Identify which cell holds the provided text, then report its [X, Y] central coordinate. 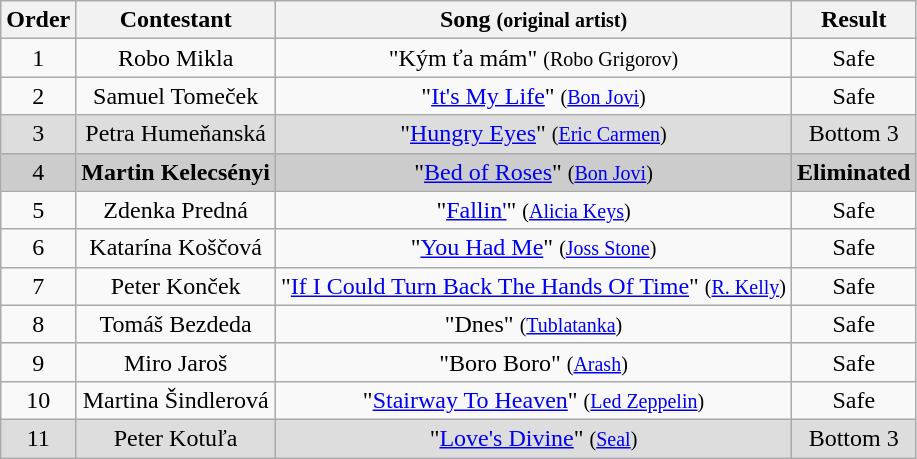
"Boro Boro" (Arash) [533, 362]
Martin Kelecsényi [176, 172]
Samuel Tomeček [176, 96]
"Dnes" (Tublatanka) [533, 324]
11 [38, 438]
3 [38, 134]
8 [38, 324]
Song (original artist) [533, 20]
10 [38, 400]
Peter Kotuľa [176, 438]
"Kým ťa mám" (Robo Grigorov) [533, 58]
9 [38, 362]
Petra Humeňanská [176, 134]
Martina Šindlerová [176, 400]
"Fallin'" (Alicia Keys) [533, 210]
Order [38, 20]
1 [38, 58]
"Love's Divine" (Seal) [533, 438]
Contestant [176, 20]
7 [38, 286]
"Stairway To Heaven" (Led Zeppelin) [533, 400]
Tomáš Bezdeda [176, 324]
"It's My Life" (Bon Jovi) [533, 96]
Zdenka Predná [176, 210]
5 [38, 210]
Peter Konček [176, 286]
"You Had Me" (Joss Stone) [533, 248]
Miro Jaroš [176, 362]
Robo Mikla [176, 58]
Eliminated [854, 172]
"Bed of Roses" (Bon Jovi) [533, 172]
"If I Could Turn Back The Hands Of Time" (R. Kelly) [533, 286]
6 [38, 248]
4 [38, 172]
Katarína Koščová [176, 248]
Result [854, 20]
"Hungry Eyes" (Eric Carmen) [533, 134]
2 [38, 96]
